Find where the given text appears and provide that cell's center as [x, y] coordinate. 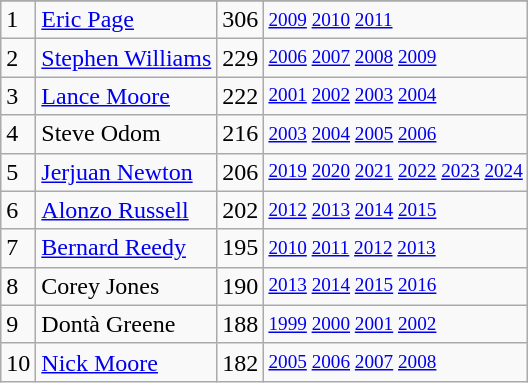
8 [18, 286]
182 [240, 362]
2 [18, 58]
2010 2011 2012 2013 [396, 248]
2006 2007 2008 2009 [396, 58]
1999 2000 2001 2002 [396, 324]
10 [18, 362]
202 [240, 210]
7 [18, 248]
Eric Page [126, 20]
195 [240, 248]
Jerjuan Newton [126, 172]
2012 2013 2014 2015 [396, 210]
Steve Odom [126, 134]
3 [18, 96]
2019 2020 2021 2022 2023 2024 [396, 172]
Alonzo Russell [126, 210]
5 [18, 172]
9 [18, 324]
216 [240, 134]
206 [240, 172]
4 [18, 134]
Bernard Reedy [126, 248]
6 [18, 210]
2005 2006 2007 2008 [396, 362]
229 [240, 58]
2001 2002 2003 2004 [396, 96]
Corey Jones [126, 286]
Stephen Williams [126, 58]
2003 2004 2005 2006 [396, 134]
306 [240, 20]
188 [240, 324]
222 [240, 96]
2009 2010 2011 [396, 20]
2013 2014 2015 2016 [396, 286]
Nick Moore [126, 362]
Dontà Greene [126, 324]
Lance Moore [126, 96]
1 [18, 20]
190 [240, 286]
